Locate the cell with the specified text and output its (x, y) center coordinate. 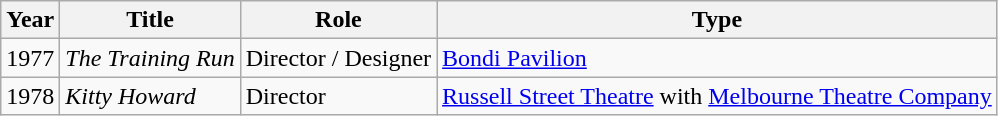
Director (338, 96)
Russell Street Theatre with Melbourne Theatre Company (718, 96)
The Training Run (150, 58)
Type (718, 20)
Director / Designer (338, 58)
Year (30, 20)
1977 (30, 58)
Title (150, 20)
Role (338, 20)
Bondi Pavilion (718, 58)
1978 (30, 96)
Kitty Howard (150, 96)
